Scan for the cell matching the given text and deliver its (X, Y) coordinate at center. 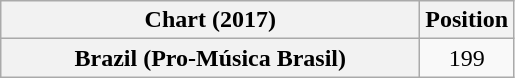
Brazil (Pro-Música Brasil) (210, 58)
Chart (2017) (210, 20)
199 (467, 58)
Position (467, 20)
